Pinpoint the cell where the given text exists, returning its [X, Y] midpoint coordinate. 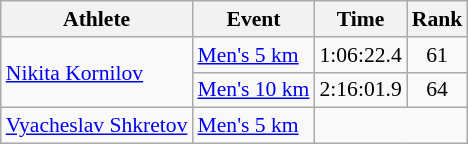
Rank [438, 19]
Vyacheslav Shkretov [97, 126]
Event [254, 19]
2:16:01.9 [360, 90]
Athlete [97, 19]
1:06:22.4 [360, 55]
64 [438, 90]
61 [438, 55]
Men's 10 km [254, 90]
Nikita Kornilov [97, 72]
Time [360, 19]
